Search for the cell housing the specified text and yield its [X, Y] center coordinate. 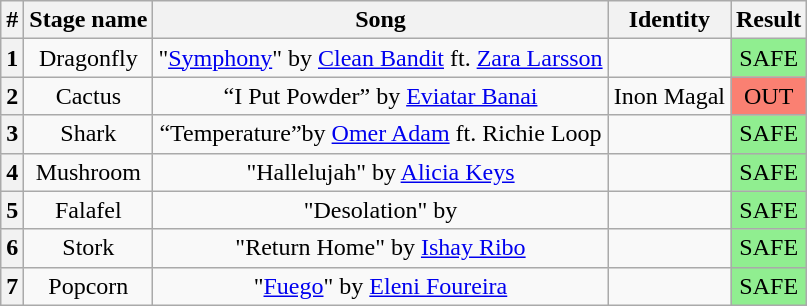
2 [12, 96]
"Symphony" by Clean Bandit ft. Zara Larsson [380, 58]
Popcorn [88, 286]
OUT [768, 96]
# [12, 20]
"Fuego" by Eleni Foureira [380, 286]
Stork [88, 248]
"Desolation" by [380, 210]
7 [12, 286]
“Temperature”by Omer Adam ft. Richie Loop [380, 134]
"Hallelujah" by Alicia Keys [380, 172]
Falafel [88, 210]
Stage name [88, 20]
5 [12, 210]
Inon Magal [669, 96]
4 [12, 172]
6 [12, 248]
Identity [669, 20]
Song [380, 20]
3 [12, 134]
Mushroom [88, 172]
"Return Home" by Ishay Ribo [380, 248]
1 [12, 58]
“I Put Powder” by Eviatar Banai [380, 96]
Cactus [88, 96]
Dragonfly [88, 58]
Result [768, 20]
Shark [88, 134]
